Find where the given text appears and provide that cell's center as [X, Y] coordinate. 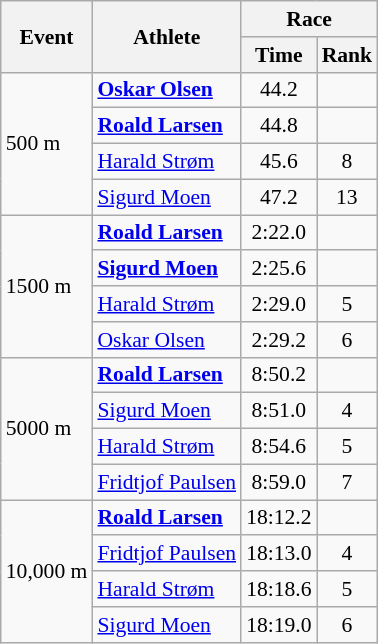
8:59.0 [278, 482]
18:13.0 [278, 554]
8:51.0 [278, 411]
8:54.6 [278, 447]
Event [47, 36]
8 [348, 162]
5000 m [47, 428]
44.8 [278, 126]
Rank [348, 55]
18:18.6 [278, 589]
2:29.0 [278, 304]
Time [278, 55]
7 [348, 482]
Race [309, 19]
45.6 [278, 162]
8:50.2 [278, 375]
18:19.0 [278, 625]
10,000 m [47, 571]
500 m [47, 143]
2:25.6 [278, 269]
13 [348, 197]
47.2 [278, 197]
18:12.2 [278, 518]
1500 m [47, 286]
2:29.2 [278, 340]
Athlete [166, 36]
2:22.0 [278, 233]
44.2 [278, 90]
